Capture the cell that displays the provided text and extract its (x, y) central coordinate. 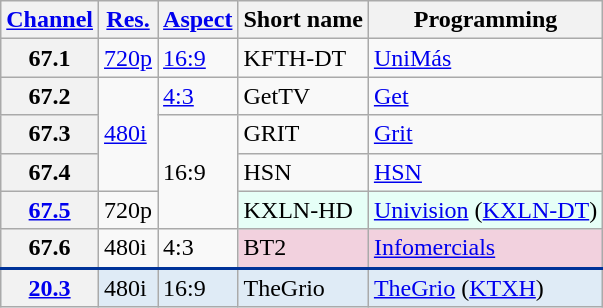
Get (485, 96)
UniMás (485, 58)
GRIT (303, 134)
67.2 (50, 96)
Grit (485, 134)
Aspect (198, 20)
67.1 (50, 58)
TheGrio (303, 288)
Programming (485, 20)
Channel (50, 20)
KXLN-HD (303, 210)
67.5 (50, 210)
Res. (128, 20)
Infomercials (485, 248)
KFTH-DT (303, 58)
BT2 (303, 248)
Short name (303, 20)
67.4 (50, 172)
67.6 (50, 248)
20.3 (50, 288)
67.3 (50, 134)
TheGrio (KTXH) (485, 288)
GetTV (303, 96)
Univision (KXLN-DT) (485, 210)
